Capture the cell that displays the provided text and extract its [X, Y] central coordinate. 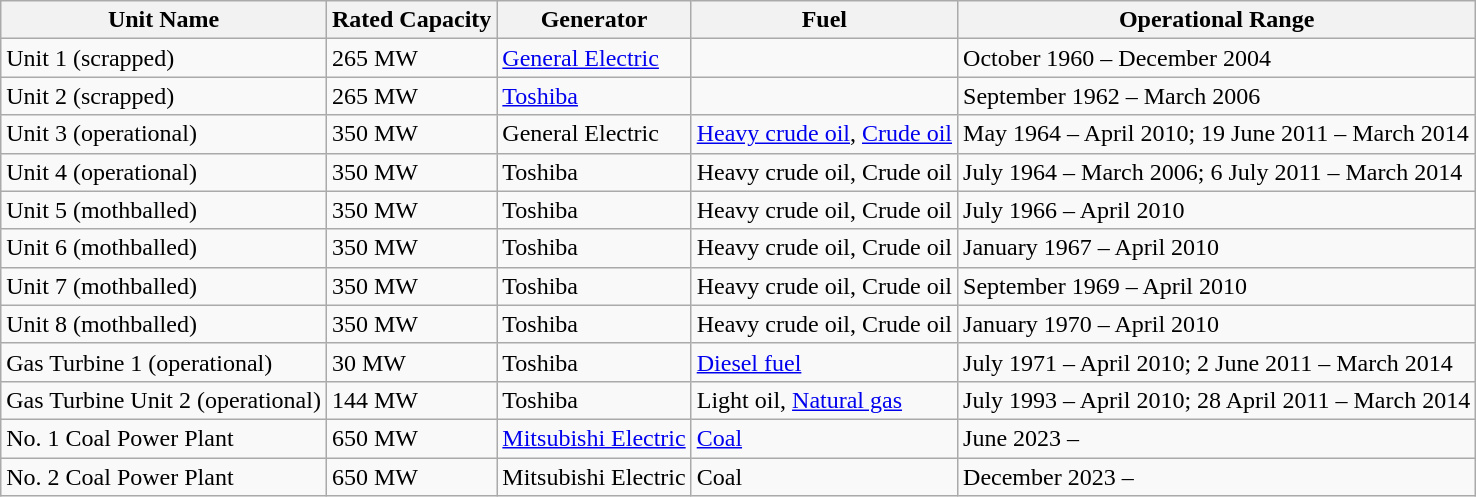
Operational Range [1217, 20]
Light oil, Natural gas [824, 400]
No. 1 Coal Power Plant [164, 438]
July 1971 – April 2010; 2 June 2011 – March 2014 [1217, 362]
Unit 5 (mothballed) [164, 210]
Generator [594, 20]
May 1964 – April 2010; 19 June 2011 – March 2014 [1217, 134]
Gas Turbine 1 (operational) [164, 362]
October 1960 – December 2004 [1217, 58]
144 MW [411, 400]
Gas Turbine Unit 2 (operational) [164, 400]
Unit 6 (mothballed) [164, 248]
June 2023 – [1217, 438]
Unit 8 (mothballed) [164, 324]
July 1966 – April 2010 [1217, 210]
No. 2 Coal Power Plant [164, 477]
January 1970 – April 2010 [1217, 324]
September 1962 – March 2006 [1217, 96]
Unit 3 (operational) [164, 134]
July 1993 – April 2010; 28 April 2011 – March 2014 [1217, 400]
Unit 7 (mothballed) [164, 286]
September 1969 – April 2010 [1217, 286]
Rated Capacity [411, 20]
Diesel fuel [824, 362]
Unit 2 (scrapped) [164, 96]
Fuel [824, 20]
Unit 4 (operational) [164, 172]
Unit Name [164, 20]
30 MW [411, 362]
July 1964 – March 2006; 6 July 2011 – March 2014 [1217, 172]
Unit 1 (scrapped) [164, 58]
January 1967 – April 2010 [1217, 248]
December 2023 – [1217, 477]
